Extract the [X, Y] coordinate from the center of the cell holding the provided text.  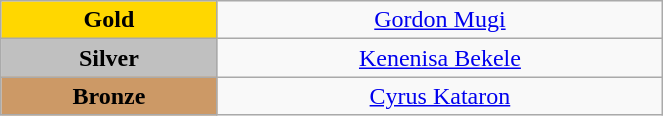
Gordon Mugi [440, 20]
Silver [109, 58]
Cyrus Kataron [440, 96]
Gold [109, 20]
Bronze [109, 96]
Kenenisa Bekele [440, 58]
